Return the [x, y] coordinate for the center point of the cell that contains the specified text.  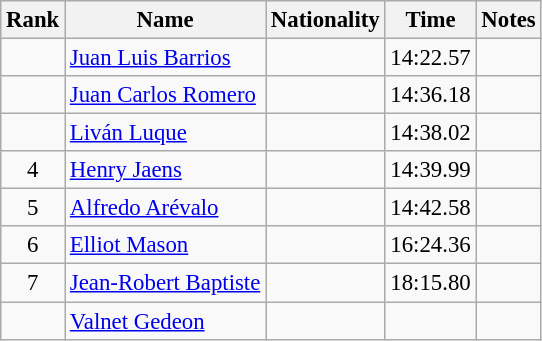
Alfredo Arévalo [166, 208]
14:42.58 [430, 208]
4 [33, 170]
Name [166, 20]
18:15.80 [430, 283]
Jean-Robert Baptiste [166, 283]
Time [430, 20]
Rank [33, 20]
Valnet Gedeon [166, 321]
Juan Luis Barrios [166, 58]
Nationality [326, 20]
Henry Jaens [166, 170]
14:38.02 [430, 133]
6 [33, 245]
7 [33, 283]
Liván Luque [166, 133]
14:22.57 [430, 58]
14:39.99 [430, 170]
Elliot Mason [166, 245]
Juan Carlos Romero [166, 95]
14:36.18 [430, 95]
Notes [508, 20]
5 [33, 208]
16:24.36 [430, 245]
